Return the [X, Y] coordinate for the center point of the cell that contains the specified text.  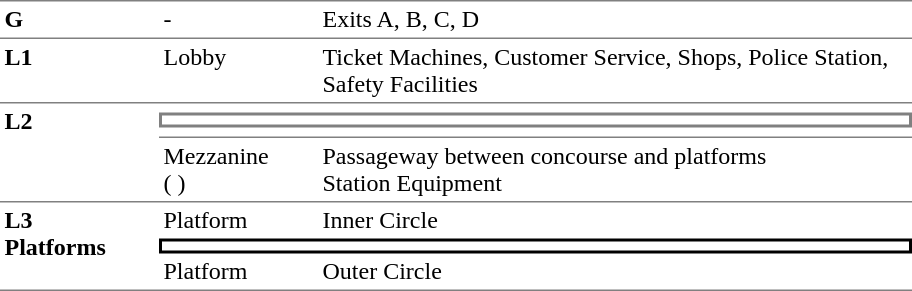
Mezzanine( ) [238, 170]
Ticket Machines, Customer Service, Shops, Police Station, Safety Facilities [615, 71]
Inner Circle [615, 220]
G [80, 19]
Platform [238, 220]
- [238, 19]
Lobby [238, 71]
L2 [80, 154]
Passageway between concourse and platformsStation Equipment [615, 170]
L1 [80, 71]
L3 Platforms [80, 246]
Exits A, B, C, D [615, 19]
